Scan for the cell matching the given text and deliver its [x, y] coordinate at center. 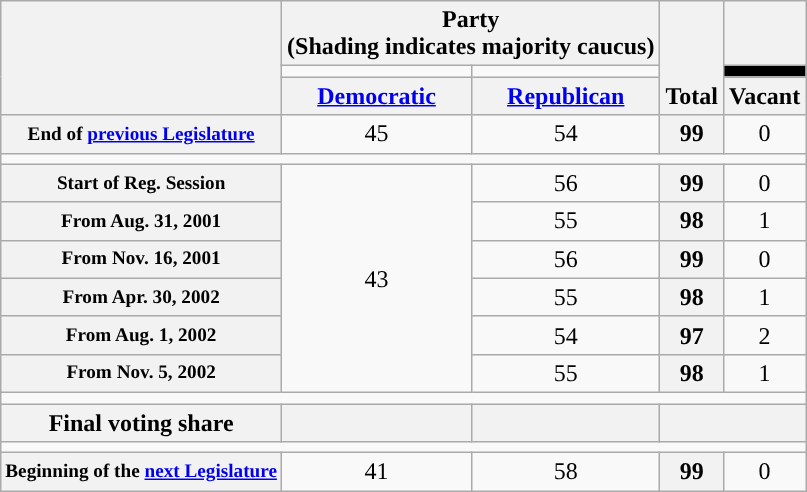
Vacant [764, 96]
58 [566, 472]
From Aug. 31, 2001 [142, 221]
From Nov. 16, 2001 [142, 259]
Republican [566, 96]
43 [377, 278]
Beginning of the next Legislature [142, 472]
41 [377, 472]
From Nov. 5, 2002 [142, 373]
Start of Reg. Session [142, 183]
Total [692, 58]
From Apr. 30, 2002 [142, 297]
45 [377, 134]
97 [692, 335]
End of previous Legislature [142, 134]
Party (Shading indicates majority caucus) [471, 34]
Final voting share [142, 423]
2 [764, 335]
From Aug. 1, 2002 [142, 335]
Democratic [377, 96]
